For the text-containing cell, return its midpoint in [X, Y] coordinate format. 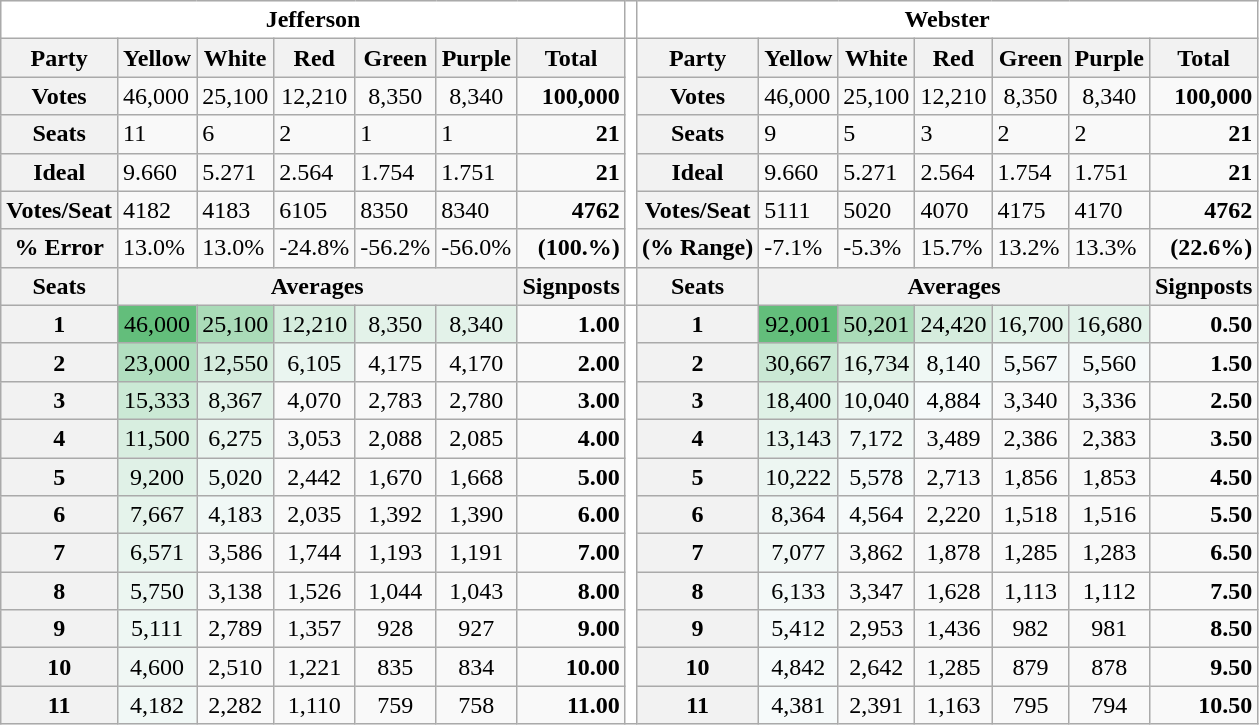
11.00 [571, 705]
4,175 [396, 362]
7.00 [571, 553]
8.00 [571, 591]
2,386 [1030, 438]
-24.8% [314, 248]
6,571 [158, 553]
1,526 [314, 591]
3,586 [236, 553]
4,381 [798, 705]
5,560 [1109, 362]
2,383 [1109, 438]
15.7% [954, 248]
5111 [798, 210]
1,390 [476, 515]
2,713 [954, 477]
-56.2% [396, 248]
4.50 [1203, 477]
4,600 [158, 667]
18,400 [798, 400]
1,518 [1030, 515]
2.50 [1203, 400]
2,088 [396, 438]
10.50 [1203, 705]
5,567 [1030, 362]
13,143 [798, 438]
4070 [954, 210]
794 [1109, 705]
% Error [60, 248]
10.00 [571, 667]
8340 [476, 210]
3,138 [236, 591]
6105 [314, 210]
1,221 [314, 667]
8,364 [798, 515]
4,182 [158, 705]
2,035 [314, 515]
16,700 [1030, 324]
1,392 [396, 515]
10,040 [876, 400]
758 [476, 705]
7.50 [1203, 591]
879 [1030, 667]
1,112 [1109, 591]
-56.0% [476, 248]
928 [396, 629]
6,105 [314, 362]
7,077 [798, 553]
4,070 [314, 400]
1,110 [314, 705]
3,336 [1109, 400]
5,020 [236, 477]
1,283 [1109, 553]
24,420 [954, 324]
5020 [876, 210]
1,043 [476, 591]
1,436 [954, 629]
1,670 [396, 477]
1.50 [1203, 362]
8.50 [1203, 629]
16,680 [1109, 324]
835 [396, 667]
11,500 [158, 438]
3,053 [314, 438]
1,357 [314, 629]
4,183 [236, 515]
4,170 [476, 362]
2,642 [876, 667]
16,734 [876, 362]
2,220 [954, 515]
4183 [236, 210]
23,000 [158, 362]
8350 [396, 210]
878 [1109, 667]
1.00 [571, 324]
982 [1030, 629]
2,780 [476, 400]
5.00 [571, 477]
9,200 [158, 477]
1,113 [1030, 591]
4170 [1109, 210]
2,085 [476, 438]
9.50 [1203, 667]
2,953 [876, 629]
927 [476, 629]
(% Range) [697, 248]
4175 [1030, 210]
5,111 [158, 629]
10,222 [798, 477]
1,044 [396, 591]
92,001 [798, 324]
5.50 [1203, 515]
30,667 [798, 362]
2,783 [396, 400]
(100.%) [571, 248]
2,510 [236, 667]
4.00 [571, 438]
6.50 [1203, 553]
3.00 [571, 400]
Jefferson [314, 20]
2.00 [571, 362]
4,884 [954, 400]
-5.3% [876, 248]
3.50 [1203, 438]
9.00 [571, 629]
50,201 [876, 324]
1,878 [954, 553]
5,750 [158, 591]
1,744 [314, 553]
0.50 [1203, 324]
1,191 [476, 553]
2,789 [236, 629]
3,489 [954, 438]
6.00 [571, 515]
6,275 [236, 438]
4182 [158, 210]
13.2% [1030, 248]
2,282 [236, 705]
12,550 [236, 362]
13.3% [1109, 248]
7,667 [158, 515]
1,163 [954, 705]
(22.6%) [1203, 248]
3,340 [1030, 400]
1,668 [476, 477]
1,628 [954, 591]
834 [476, 667]
759 [396, 705]
8,367 [236, 400]
795 [1030, 705]
1,516 [1109, 515]
4,564 [876, 515]
7,172 [876, 438]
-7.1% [798, 248]
15,333 [158, 400]
1,856 [1030, 477]
1,853 [1109, 477]
3,862 [876, 553]
6,133 [798, 591]
2,442 [314, 477]
Webster [946, 20]
1,193 [396, 553]
981 [1109, 629]
8,140 [954, 362]
2,391 [876, 705]
3,347 [876, 591]
5,578 [876, 477]
5,412 [798, 629]
4,842 [798, 667]
